Return the (X, Y) coordinate for the center point of the cell that contains the specified text.  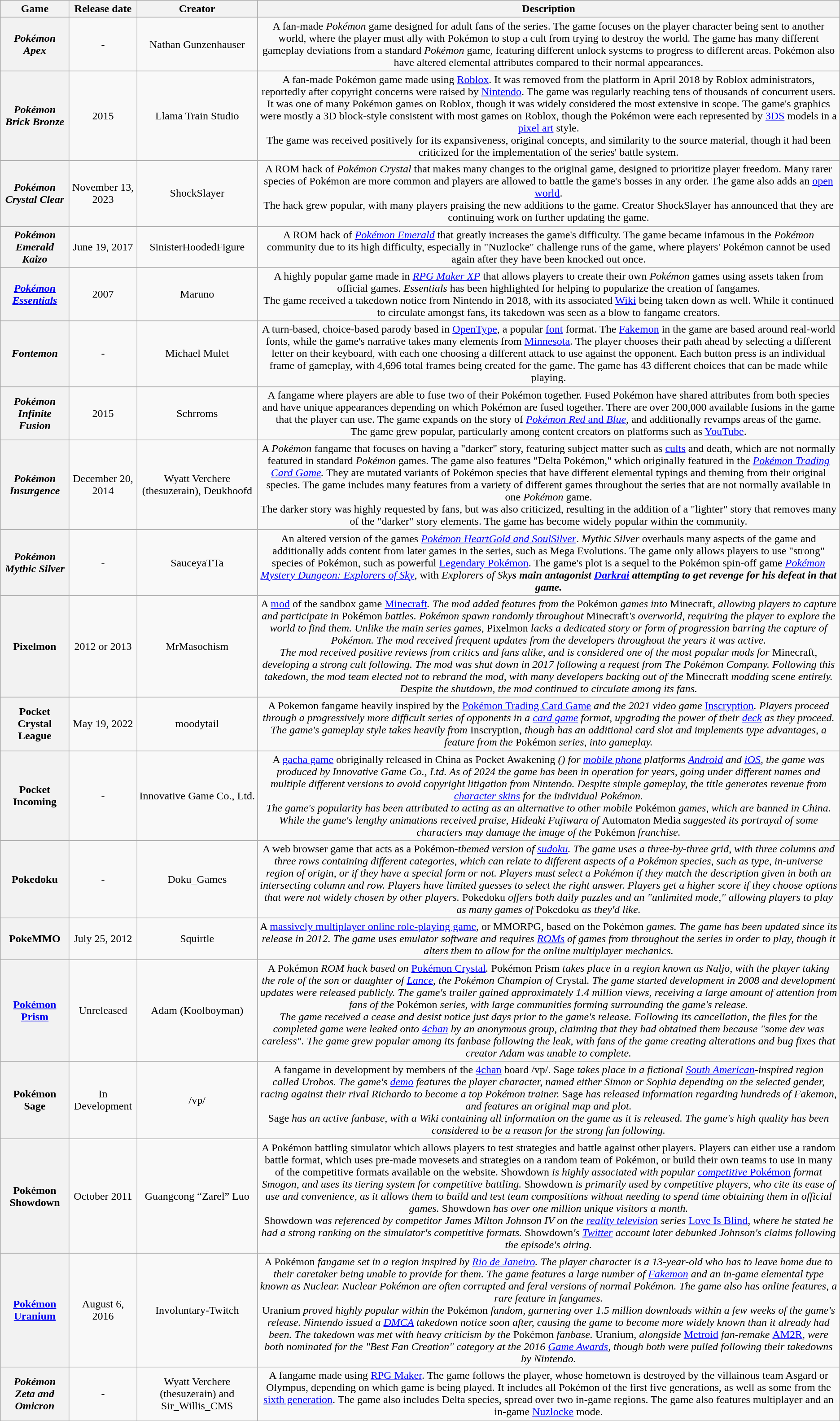
August 6, 2016 (103, 1310)
Pixelmon (35, 646)
ShockSlayer (197, 193)
Pokémon Apex (35, 44)
Pokémon Prism (35, 1011)
Pokémon Infinite Fusion (35, 413)
Creator (197, 9)
Wyatt Verchere (thesuzerain), Deukhoofd (197, 485)
Nathan Gunzenhauser (197, 44)
Pokémon Uranium (35, 1310)
Description (549, 9)
May 19, 2022 (103, 724)
Pokémon Insurgence (35, 485)
Squirtle (197, 939)
2007 (103, 294)
moodytail (197, 724)
June 19, 2017 (103, 247)
Innovative Game Co., Ltd. (197, 795)
Unreleased (103, 1011)
Adam (Koolboyman) (197, 1011)
Guangcong “Zarel” Luo (197, 1196)
October 2011 (103, 1196)
Pokémon Mythic Silver (35, 562)
SinisterHoodedFigure (197, 247)
Michael Mulet (197, 354)
MrMasochism (197, 646)
Pocket Incoming (35, 795)
Involuntary-Twitch (197, 1310)
Pokémon Essentials (35, 294)
Pokémon Brick Bronze (35, 116)
In Development (103, 1101)
Pokémon Crystal Clear (35, 193)
July 25, 2012 (103, 939)
Game (35, 9)
Fontemon (35, 354)
Maruno (197, 294)
Pocket Crystal League (35, 724)
November 13, 2023 (103, 193)
Release date (103, 9)
2012 or 2013 (103, 646)
Pokémon Showdown (35, 1196)
Pokémon Zeta and Omicron (35, 1394)
PokeMMO (35, 939)
December 20, 2014 (103, 485)
Pokémon Emerald Kaizo (35, 247)
Wyatt Verchere (thesuzerain) and Sir_Willis_CMS (197, 1394)
Pokedoku (35, 880)
Llama Train Studio (197, 116)
SauceyaTTa (197, 562)
/vp/ (197, 1101)
Schrroms (197, 413)
Pokémon Sage (35, 1101)
Doku_Games (197, 880)
